Pinpoint the cell where the given text exists, returning its (X, Y) midpoint coordinate. 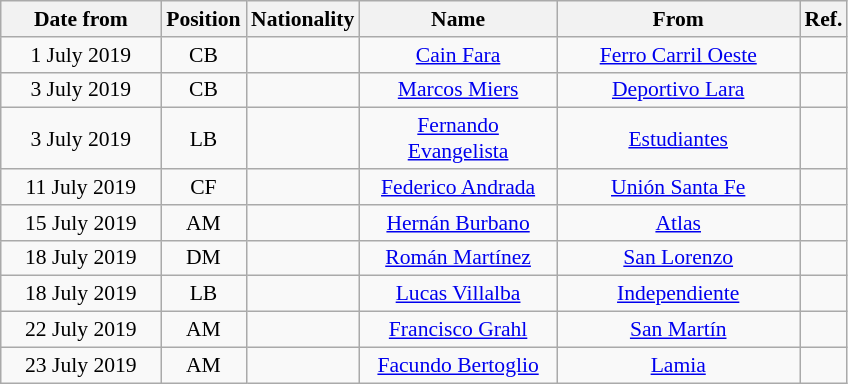
San Lorenzo (678, 258)
Position (204, 19)
1 July 2019 (81, 55)
Hernán Burbano (458, 223)
Marcos Miers (458, 90)
22 July 2019 (81, 330)
CF (204, 187)
Independiente (678, 294)
Date from (81, 19)
Francisco Grahl (458, 330)
Lamia (678, 365)
San Martín (678, 330)
Román Martínez (458, 258)
Nationality (302, 19)
Federico Andrada (458, 187)
Estudiantes (678, 138)
Lucas Villalba (458, 294)
23 July 2019 (81, 365)
Facundo Bertoglio (458, 365)
Ferro Carril Oeste (678, 55)
Ref. (824, 19)
Fernando Evangelista (458, 138)
Cain Fara (458, 55)
DM (204, 258)
15 July 2019 (81, 223)
11 July 2019 (81, 187)
Name (458, 19)
Atlas (678, 223)
Deportivo Lara (678, 90)
From (678, 19)
Unión Santa Fe (678, 187)
